Capture the cell that displays the provided text and extract its [x, y] central coordinate. 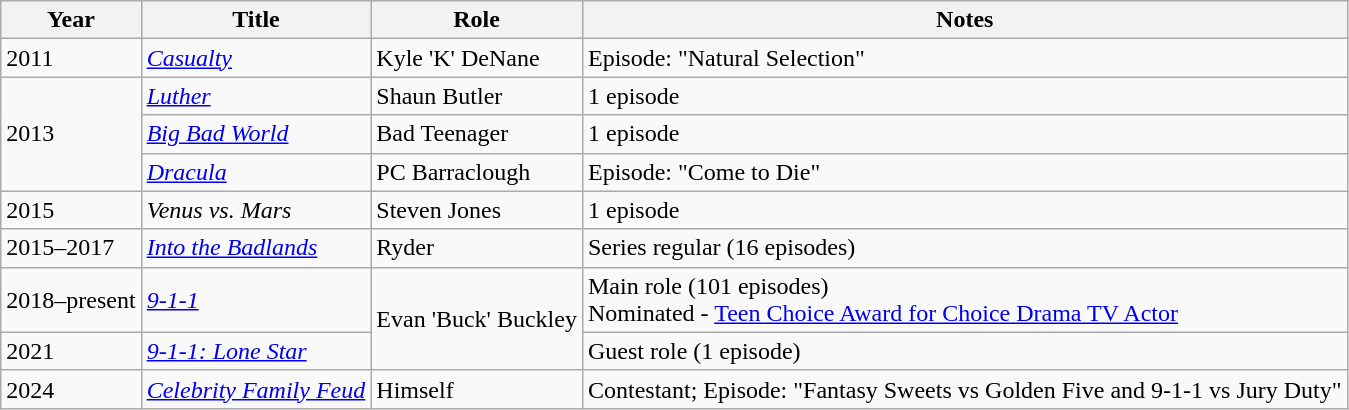
Contestant; Episode: "Fantasy Sweets vs Golden Five and 9-1-1 vs Jury Duty" [964, 389]
Celebrity Family Feud [256, 389]
2013 [71, 134]
9-1-1 [256, 300]
Himself [477, 389]
Bad Teenager [477, 134]
Luther [256, 96]
Shaun Butler [477, 96]
Into the Badlands [256, 248]
2015 [71, 210]
Dracula [256, 172]
PC Barraclough [477, 172]
Steven Jones [477, 210]
Kyle 'K' DeNane [477, 58]
Ryder [477, 248]
Venus vs. Mars [256, 210]
9-1-1: Lone Star [256, 351]
Title [256, 20]
Guest role (1 episode) [964, 351]
2011 [71, 58]
Casualty [256, 58]
Role [477, 20]
Evan 'Buck' Buckley [477, 318]
2021 [71, 351]
Notes [964, 20]
Episode: "Come to Die" [964, 172]
2015–2017 [71, 248]
Series regular (16 episodes) [964, 248]
2018–present [71, 300]
Main role (101 episodes)Nominated - Teen Choice Award for Choice Drama TV Actor [964, 300]
Big Bad World [256, 134]
2024 [71, 389]
Year [71, 20]
Episode: "Natural Selection" [964, 58]
